Find where the given text appears and provide that cell's center as (x, y) coordinate. 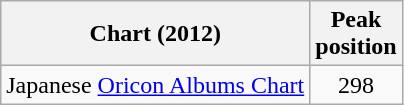
Japanese Oricon Albums Chart (156, 85)
298 (356, 85)
Peakposition (356, 34)
Chart (2012) (156, 34)
